Determine the [X, Y] coordinate at the center of the cell enclosing the given text.  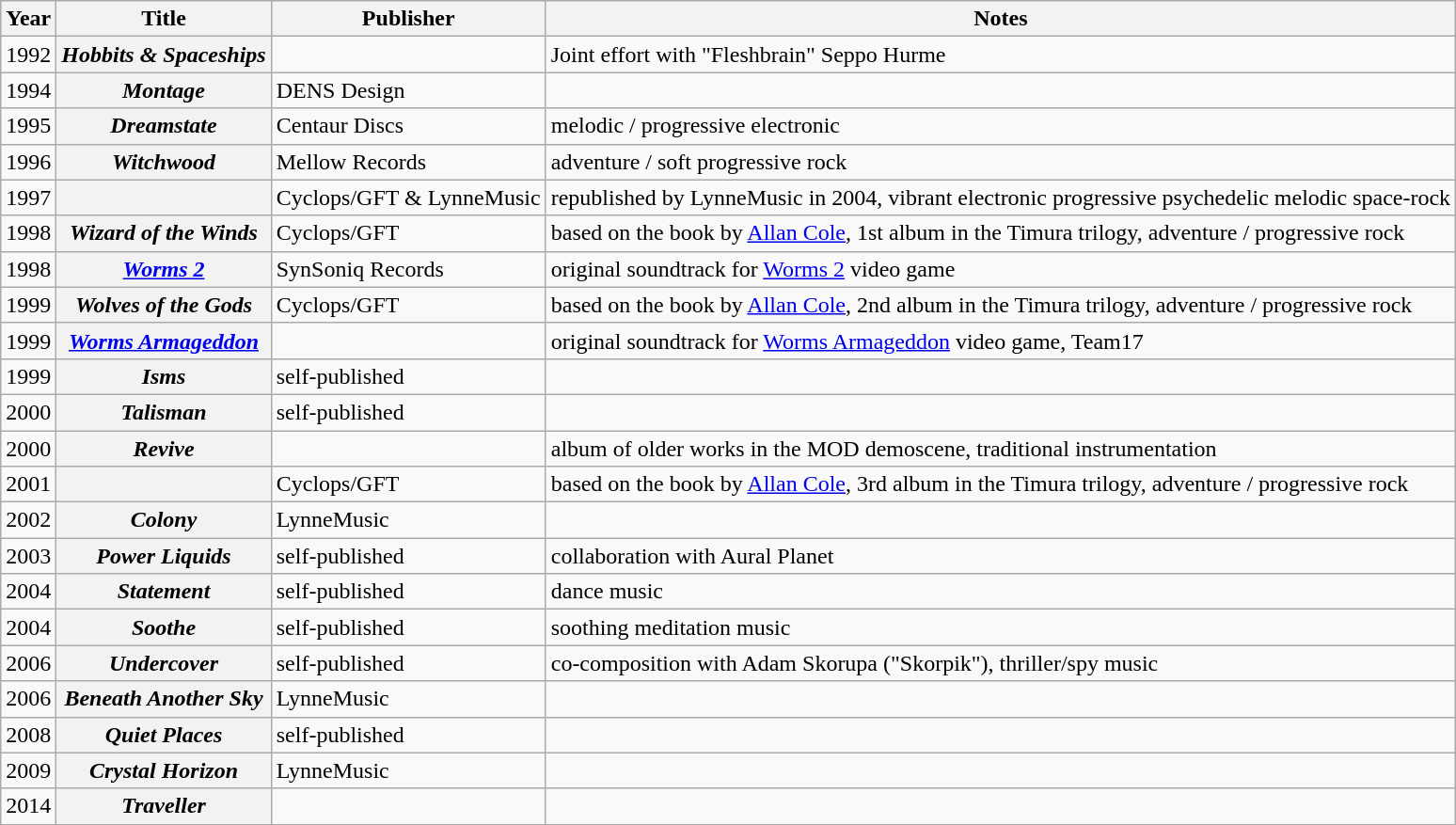
Wolves of the Gods [164, 305]
collaboration with Aural Planet [1001, 556]
2009 [28, 770]
Crystal Horizon [164, 770]
1994 [28, 90]
Mellow Records [408, 162]
Undercover [164, 663]
2001 [28, 484]
Traveller [164, 806]
based on the book by Allan Cole, 3rd album in the Timura trilogy, adventure / progressive rock [1001, 484]
SynSoniq Records [408, 269]
Publisher [408, 19]
adventure / soft progressive rock [1001, 162]
melodic / progressive electronic [1001, 126]
1995 [28, 126]
Worms Armageddon [164, 341]
Dreamstate [164, 126]
Year [28, 19]
Witchwood [164, 162]
1996 [28, 162]
Cyclops/GFT & LynneMusic [408, 198]
1997 [28, 198]
2002 [28, 520]
Quiet Places [164, 735]
Power Liquids [164, 556]
Colony [164, 520]
Talisman [164, 412]
republished by LynneMusic in 2004, vibrant electronic progressive psychedelic melodic space-rock [1001, 198]
dance music [1001, 592]
Beneath Another Sky [164, 699]
Title [164, 19]
original soundtrack for Worms 2 video game [1001, 269]
Centaur Discs [408, 126]
2014 [28, 806]
Statement [164, 592]
Isms [164, 376]
Soothe [164, 627]
1992 [28, 55]
2008 [28, 735]
based on the book by Allan Cole, 2nd album in the Timura trilogy, adventure / progressive rock [1001, 305]
album of older works in the MOD demoscene, traditional instrumentation [1001, 449]
soothing meditation music [1001, 627]
Joint effort with "Fleshbrain" Seppo Hurme [1001, 55]
2003 [28, 556]
Wizard of the Winds [164, 233]
DENS Design [408, 90]
Montage [164, 90]
based on the book by Allan Cole, 1st album in the Timura trilogy, adventure / progressive rock [1001, 233]
Worms 2 [164, 269]
Hobbits & Spaceships [164, 55]
co-composition with Adam Skorupa ("Skorpik"), thriller/spy music [1001, 663]
Notes [1001, 19]
original soundtrack for Worms Armageddon video game, Team17 [1001, 341]
Revive [164, 449]
